Capture the cell that displays the provided text and extract its [X, Y] central coordinate. 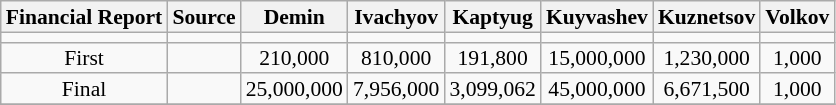
Volkov [797, 16]
6,671,500 [706, 90]
45,000,000 [597, 90]
191,800 [492, 58]
25,000,000 [294, 90]
7,956,000 [396, 90]
Financial Report [84, 16]
1,230,000 [706, 58]
810,000 [396, 58]
Kuznetsov [706, 16]
Final [84, 90]
Ivachyov [396, 16]
Source [204, 16]
210,000 [294, 58]
3,099,062 [492, 90]
Kuyvashev [597, 16]
First [84, 58]
Demin [294, 16]
15,000,000 [597, 58]
Kaptyug [492, 16]
